Detect which cell encompasses the target text, then output its [x, y] center coordinate. 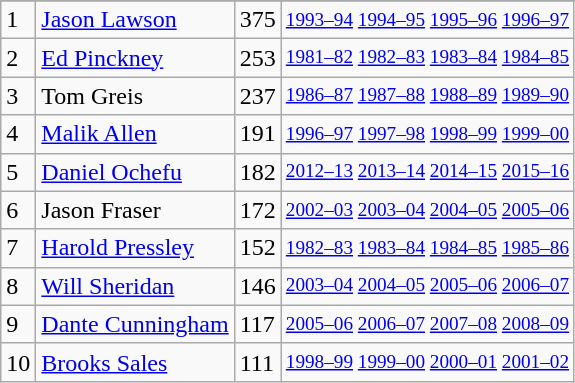
7 [18, 248]
Ed Pinckney [135, 58]
182 [258, 172]
5 [18, 172]
Will Sheridan [135, 286]
1982–83 1983–84 1984–85 1985–86 [427, 248]
1993–94 1994–95 1995–96 1996–97 [427, 20]
6 [18, 210]
Dante Cunningham [135, 324]
Harold Pressley [135, 248]
146 [258, 286]
Malik Allen [135, 134]
Jason Lawson [135, 20]
1986–87 1987–88 1988–89 1989–90 [427, 96]
1981–82 1982–83 1983–84 1984–85 [427, 58]
172 [258, 210]
375 [258, 20]
4 [18, 134]
1996–97 1997–98 1998–99 1999–00 [427, 134]
3 [18, 96]
2003–04 2004–05 2005–06 2006–07 [427, 286]
237 [258, 96]
2002–03 2003–04 2004–05 2005–06 [427, 210]
Daniel Ochefu [135, 172]
Jason Fraser [135, 210]
117 [258, 324]
10 [18, 362]
2005–06 2006–07 2007–08 2008–09 [427, 324]
Tom Greis [135, 96]
2 [18, 58]
Brooks Sales [135, 362]
2012–13 2013–14 2014–15 2015–16 [427, 172]
111 [258, 362]
191 [258, 134]
253 [258, 58]
8 [18, 286]
9 [18, 324]
1998–99 1999–00 2000–01 2001–02 [427, 362]
1 [18, 20]
152 [258, 248]
